Pinpoint the cell where the given text exists, returning its [x, y] midpoint coordinate. 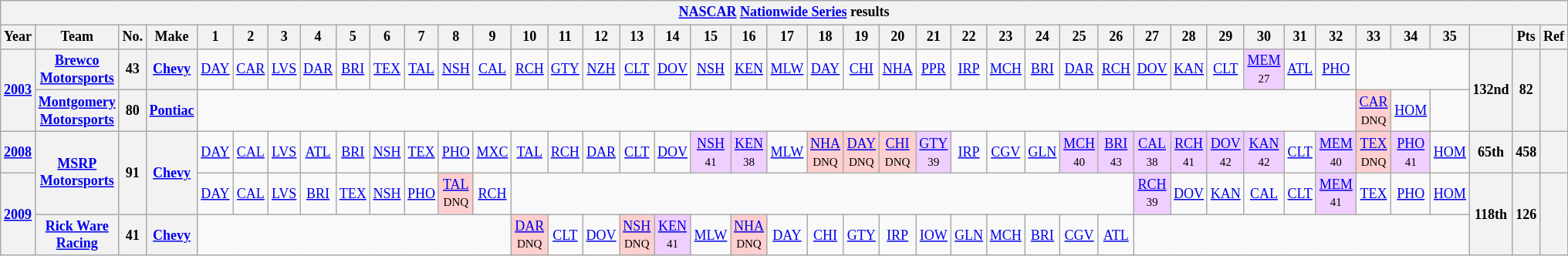
5 [353, 37]
41 [133, 235]
Make [171, 37]
TALDNQ [455, 194]
6 [387, 37]
NSH41 [710, 152]
KEN41 [673, 235]
3 [284, 37]
31 [1300, 37]
Year [19, 37]
RCH39 [1152, 194]
2003 [19, 89]
13 [637, 37]
17 [787, 37]
No. [133, 37]
16 [749, 37]
PPR [934, 69]
PHO41 [1411, 152]
18 [826, 37]
IOW [934, 235]
27 [1152, 37]
TEXDNQ [1374, 152]
19 [861, 37]
10 [529, 37]
65th [1491, 152]
35 [1451, 37]
11 [566, 37]
MCH40 [1080, 152]
34 [1411, 37]
CHIDNQ [897, 152]
Pontiac [171, 111]
126 [1526, 214]
CAR [251, 69]
28 [1189, 37]
MEM27 [1264, 69]
DAYDNQ [861, 152]
Team [77, 37]
25 [1080, 37]
NZH [601, 69]
132nd [1491, 89]
CAL38 [1152, 152]
14 [673, 37]
Brewco Motorsports [77, 69]
Pts [1526, 37]
NASCAR Nationwide Series results [784, 12]
1 [215, 37]
43 [133, 69]
BRI43 [1116, 152]
33 [1374, 37]
2 [251, 37]
MEM41 [1336, 194]
20 [897, 37]
KEN38 [749, 152]
2008 [19, 152]
GTY39 [934, 152]
MSRP Motorsports [77, 173]
DARDNQ [529, 235]
8 [455, 37]
80 [133, 111]
NSHDNQ [637, 235]
RCH41 [1189, 152]
NHA [897, 69]
22 [969, 37]
24 [1043, 37]
26 [1116, 37]
82 [1526, 89]
DOV42 [1225, 152]
7 [421, 37]
118th [1491, 214]
32 [1336, 37]
12 [601, 37]
91 [133, 173]
2009 [19, 214]
9 [492, 37]
Rick Ware Racing [77, 235]
KEN [749, 69]
458 [1526, 152]
Ref [1554, 37]
4 [318, 37]
KAN42 [1264, 152]
23 [1005, 37]
Montgomery Motorsports [77, 111]
21 [934, 37]
MXC [492, 152]
29 [1225, 37]
15 [710, 37]
CARDNQ [1374, 111]
MEM40 [1336, 152]
30 [1264, 37]
